From the cell containing the given text, extract its center point as (x, y) coordinate. 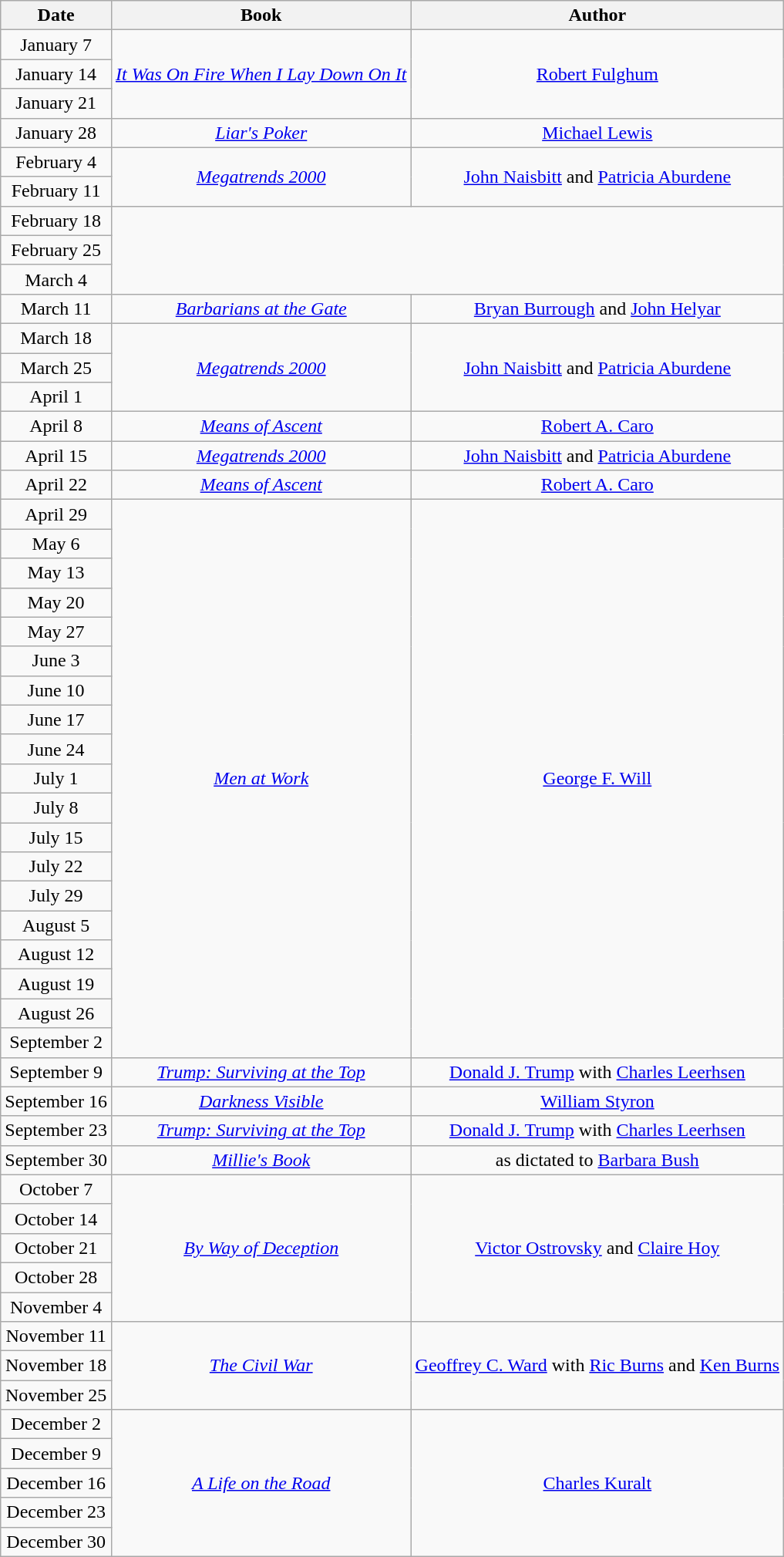
January 21 (56, 103)
June 17 (56, 720)
December 23 (56, 1512)
Victor Ostrovsky and Claire Hoy (597, 1248)
Darkness Visible (261, 1101)
March 18 (56, 338)
July 15 (56, 837)
March 11 (56, 308)
June 3 (56, 661)
December 16 (56, 1483)
The Civil War (261, 1366)
Author (597, 15)
May 20 (56, 602)
December 30 (56, 1542)
April 29 (56, 514)
March 4 (56, 279)
July 1 (56, 778)
June 10 (56, 690)
January 28 (56, 133)
Date (56, 15)
Michael Lewis (597, 133)
September 30 (56, 1160)
Men at Work (261, 779)
October 7 (56, 1189)
February 4 (56, 162)
April 15 (56, 456)
August 12 (56, 955)
Liar's Poker (261, 133)
November 25 (56, 1395)
June 24 (56, 749)
Barbarians at the Gate (261, 308)
August 5 (56, 925)
April 1 (56, 397)
May 6 (56, 544)
September 23 (56, 1131)
September 16 (56, 1101)
It Was On Fire When I Lay Down On It (261, 74)
March 25 (56, 368)
September 2 (56, 1043)
November 18 (56, 1366)
Charles Kuralt (597, 1483)
April 22 (56, 485)
William Styron (597, 1101)
September 9 (56, 1072)
November 11 (56, 1336)
Robert Fulghum (597, 74)
November 4 (56, 1307)
January 14 (56, 74)
August 26 (56, 1013)
December 2 (56, 1424)
April 8 (56, 426)
July 29 (56, 896)
A Life on the Road (261, 1483)
as dictated to Barbara Bush (597, 1160)
Bryan Burrough and John Helyar (597, 308)
May 27 (56, 632)
By Way of Deception (261, 1248)
July 22 (56, 867)
February 11 (56, 191)
February 25 (56, 250)
January 7 (56, 45)
October 21 (56, 1248)
February 18 (56, 221)
Millie's Book (261, 1160)
July 8 (56, 807)
December 9 (56, 1454)
George F. Will (597, 779)
Book (261, 15)
October 14 (56, 1218)
May 13 (56, 573)
August 19 (56, 984)
Geoffrey C. Ward with Ric Burns and Ken Burns (597, 1366)
October 28 (56, 1277)
